From the cell containing the given text, extract its center point as [X, Y] coordinate. 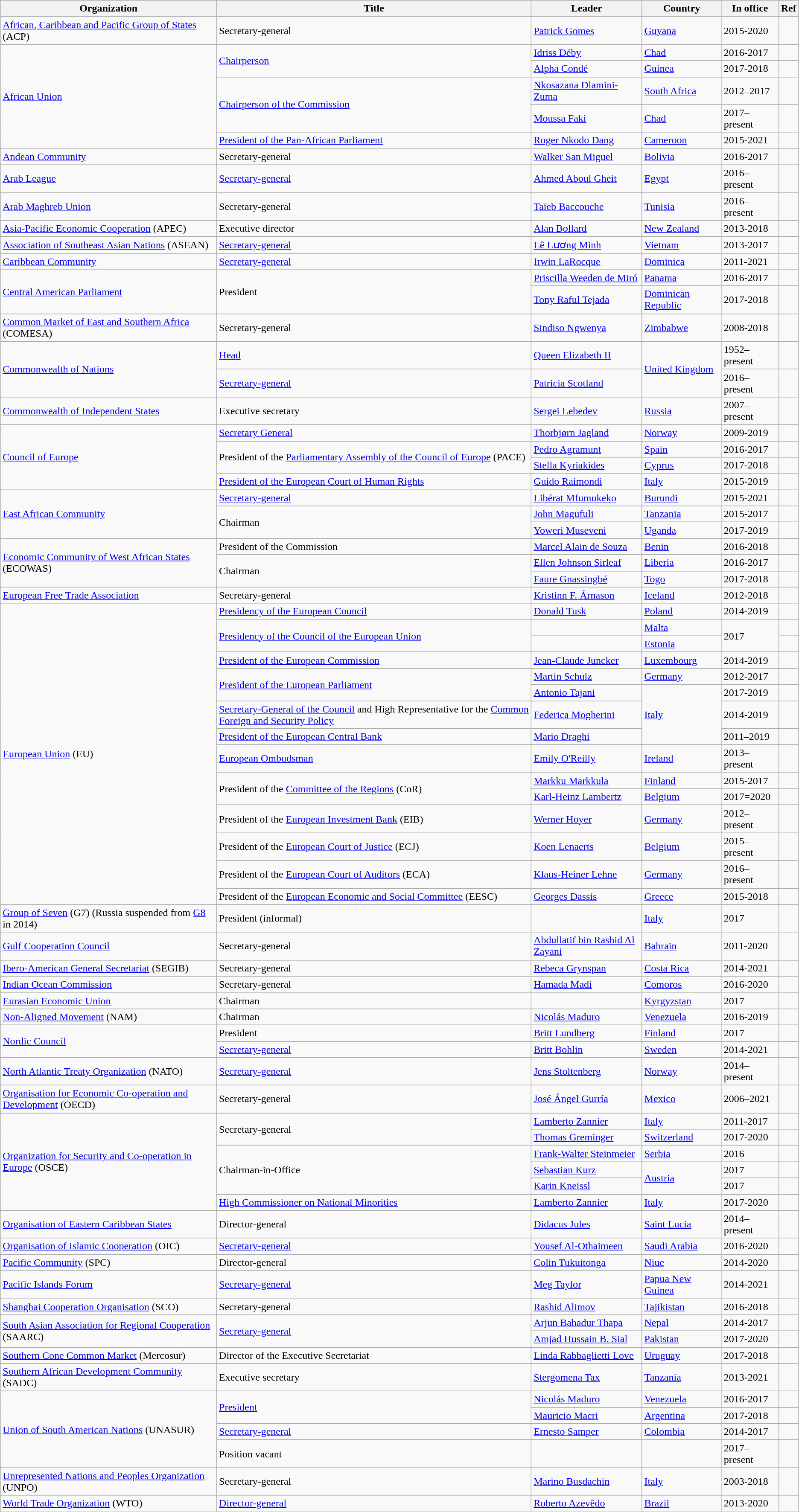
Hamada Madi [586, 984]
Costa Rica [682, 968]
Estonia [682, 644]
African Union [108, 96]
South Asian Association for Regional Cooperation (SAARC) [108, 1331]
1952–present [750, 355]
Alan Bollard [586, 228]
Saudi Arabia [682, 1246]
Union of South American Nations (UNASUR) [108, 1429]
Chairman-in-Office [374, 1170]
Austria [682, 1178]
2015-2018 [750, 896]
Walker San Miguel [586, 157]
Asia-Pacific Economic Cooperation (APEC) [108, 228]
Linda Rabbaglietti Love [586, 1355]
Eurasian Economic Union [108, 1000]
President of the European Investment Bank (EIB) [374, 819]
European Free Trade Association [108, 595]
Dominican Republic [682, 299]
2012–2017 [750, 90]
2008-2018 [750, 328]
Abdullatif bin Rashid Al Zayani [586, 946]
Nordic Council [108, 1041]
Benin [682, 547]
2011–2019 [750, 737]
Sindiso Ngwenya [586, 328]
Organization [108, 9]
Commonwealth of Independent States [108, 410]
2016 [750, 1154]
Ibero-American General Secretariat (SEGIB) [108, 968]
Organisation of Islamic Cooperation (OIC) [108, 1246]
2012-2018 [750, 595]
Shanghai Cooperation Organisation (SCO) [108, 1306]
Bahrain [682, 946]
Marino Busdachin [586, 1481]
Burundi [682, 498]
President of the Commission [374, 547]
Zimbabwe [682, 328]
President of the Pan-African Parliament [374, 140]
2016-2019 [750, 1017]
Roberto Azevêdo [586, 1503]
2014-2020 [750, 1262]
Yousef Al-Othaimeen [586, 1246]
Donald Tusk [586, 611]
Liberia [682, 563]
Economic Community of West African States (ECOWAS) [108, 563]
Queen Elizabeth II [586, 355]
Stergomena Tax [586, 1377]
President of the European Court of Human Rights [374, 482]
Amjad Hussain B. Sial [586, 1339]
Iceland [682, 595]
Saint Lucia [682, 1224]
Uruguay [682, 1355]
Organisation of Eastern Caribbean States [108, 1224]
2012-2017 [750, 676]
Non-Aligned Movement (NAM) [108, 1017]
Werner Hoyer [586, 819]
Cameroon [682, 140]
Frank-Walter Steinmeier [586, 1154]
Organization for Security and Co-operation in Europe (OSCE) [108, 1162]
2015-2020 [750, 31]
Head [374, 355]
Togo [682, 579]
Caribbean Community [108, 262]
Roger Nkodo Dang [586, 140]
New Zealand [682, 228]
Ref [789, 9]
Patricia Scotland [586, 383]
Southern African Development Community (SADC) [108, 1377]
Colin Tukuitonga [586, 1262]
East African Community [108, 514]
Andean Community [108, 157]
Priscilla Weeden de Miró [586, 278]
Director of the Executive Secretariat [374, 1355]
2006–2021 [750, 1099]
Rebeca Grynspan [586, 968]
2011-2020 [750, 946]
Leader [586, 9]
President of the Parliamentary Assembly of the Council of Europe (PACE) [374, 457]
Moussa Faki [586, 119]
2013-2020 [750, 1503]
Unrepresented Nations and Peoples Organization (UNPO) [108, 1481]
Yoweri Museveni [586, 530]
Emily O'Reilly [586, 759]
Mauricio Macri [586, 1416]
Jean-Claude Juncker [586, 660]
Meg Taylor [586, 1284]
2009-2019 [750, 433]
Mario Draghi [586, 737]
Commonwealth of Nations [108, 369]
Greece [682, 896]
Spain [682, 449]
2015-2019 [750, 482]
Kristinn F. Árnason [586, 595]
Tunisia [682, 206]
Central American Parliament [108, 292]
Common Market of East and Southern Africa (COMESA) [108, 328]
Uganda [682, 530]
Title [374, 9]
Nkosazana Dlamini-Zuma [586, 90]
Faure Gnassingbé [586, 579]
Argentina [682, 1416]
Country [682, 9]
Association of Southeast Asian Nations (ASEAN) [108, 245]
President of the Committee of the Regions (CoR) [374, 789]
Britt Bohlin [586, 1049]
Pacific Community (SPC) [108, 1262]
2015–present [750, 846]
Arjun Bahadur Thapa [586, 1323]
Nepal [682, 1323]
Sergei Lebedev [586, 410]
Sweden [682, 1049]
Sebastian Kurz [586, 1170]
Dominica [682, 262]
Chairperson [374, 61]
Presidency of the European Council [374, 611]
Mexico [682, 1099]
2013-2021 [750, 1377]
Ernesto Samper [586, 1432]
Luxembourg [682, 660]
Organisation for Economic Co-operation and Development (OECD) [108, 1099]
Southern Cone Common Market (Mercosur) [108, 1355]
European Ombudsman [374, 759]
Egypt [682, 178]
Pacific Islands Forum [108, 1284]
In office [750, 9]
Serbia [682, 1154]
Rashid Alimov [586, 1306]
African, Caribbean and Pacific Group of States (ACP) [108, 31]
Britt Lundberg [586, 1033]
Papua New Guinea [682, 1284]
Switzerland [682, 1137]
Vietnam [682, 245]
Patrick Gomes [586, 31]
Presidency of the Council of the European Union [374, 636]
Kyrgyzstan [682, 1000]
President of the European Central Bank [374, 737]
Tony Raful Tejada [586, 299]
2003-2018 [750, 1481]
Chairperson of the Commission [374, 105]
President of the European Court of Auditors (ECA) [374, 875]
Council of Europe [108, 457]
Secretary-General of the Council and High Representative for the Common Foreign and Security Policy [374, 714]
Indian Ocean Commission [108, 984]
Lê Lương Minh [586, 245]
Guyana [682, 31]
Poland [682, 611]
Niue [682, 1262]
President of the European Court of Justice (ECJ) [374, 846]
North Atlantic Treaty Organization (NATO) [108, 1072]
Idriss Déby [586, 52]
Klaus-Heiner Lehne [586, 875]
2011-2021 [750, 262]
Pakistan [682, 1339]
Position vacant [374, 1454]
Panama [682, 278]
Ahmed Aboul Gheit [586, 178]
Arab League [108, 178]
Russia [682, 410]
John Magufuli [586, 514]
Libérat Mfumukeko [586, 498]
2013-2018 [750, 228]
Markku Markkula [586, 781]
Secretary General [374, 433]
Gulf Cooperation Council [108, 946]
Bolivia [682, 157]
2013–present [750, 759]
Koen Lenaerts [586, 846]
Alpha Condé [586, 69]
Didacus Jules [586, 1224]
Cyprus [682, 465]
Comoros [682, 984]
Pedro Agramunt [586, 449]
Karin Kneissl [586, 1186]
Executive director [374, 228]
South Africa [682, 90]
Karl-Heinz Lambertz [586, 797]
Taïeb Baccouche [586, 206]
President of the European Economic and Social Committee (EESC) [374, 896]
Ireland [682, 759]
Antonio Tajani [586, 692]
Jens Stoltenberg [586, 1072]
2012–present [750, 819]
Colombia [682, 1432]
Malta [682, 628]
Thorbjørn Jagland [586, 433]
2007–present [750, 410]
Ellen Johnson Sirleaf [586, 563]
Stella Kyriakides [586, 465]
Martin Schulz [586, 676]
Federica Mogherini [586, 714]
2011-2017 [750, 1121]
Marcel Alain de Souza [586, 547]
Georges Dassis [586, 896]
José Ángel Gurría [586, 1099]
President of the European Parliament [374, 684]
Guinea [682, 69]
President (informal) [374, 918]
Brazil [682, 1503]
2013-2017 [750, 245]
President of the European Commission [374, 660]
Group of Seven (G7) (Russia suspended from G8 in 2014) [108, 918]
United Kingdom [682, 369]
World Trade Organization (WTO) [108, 1503]
Irwin LaRocque [586, 262]
Guido Raimondi [586, 482]
Tajikistan [682, 1306]
High Commissioner on National Minorities [374, 1202]
Arab Maghreb Union [108, 206]
2017=2020 [750, 797]
Thomas Greminger [586, 1137]
European Union (EU) [108, 754]
